Detect which cell encompasses the target text, then output its (X, Y) center coordinate. 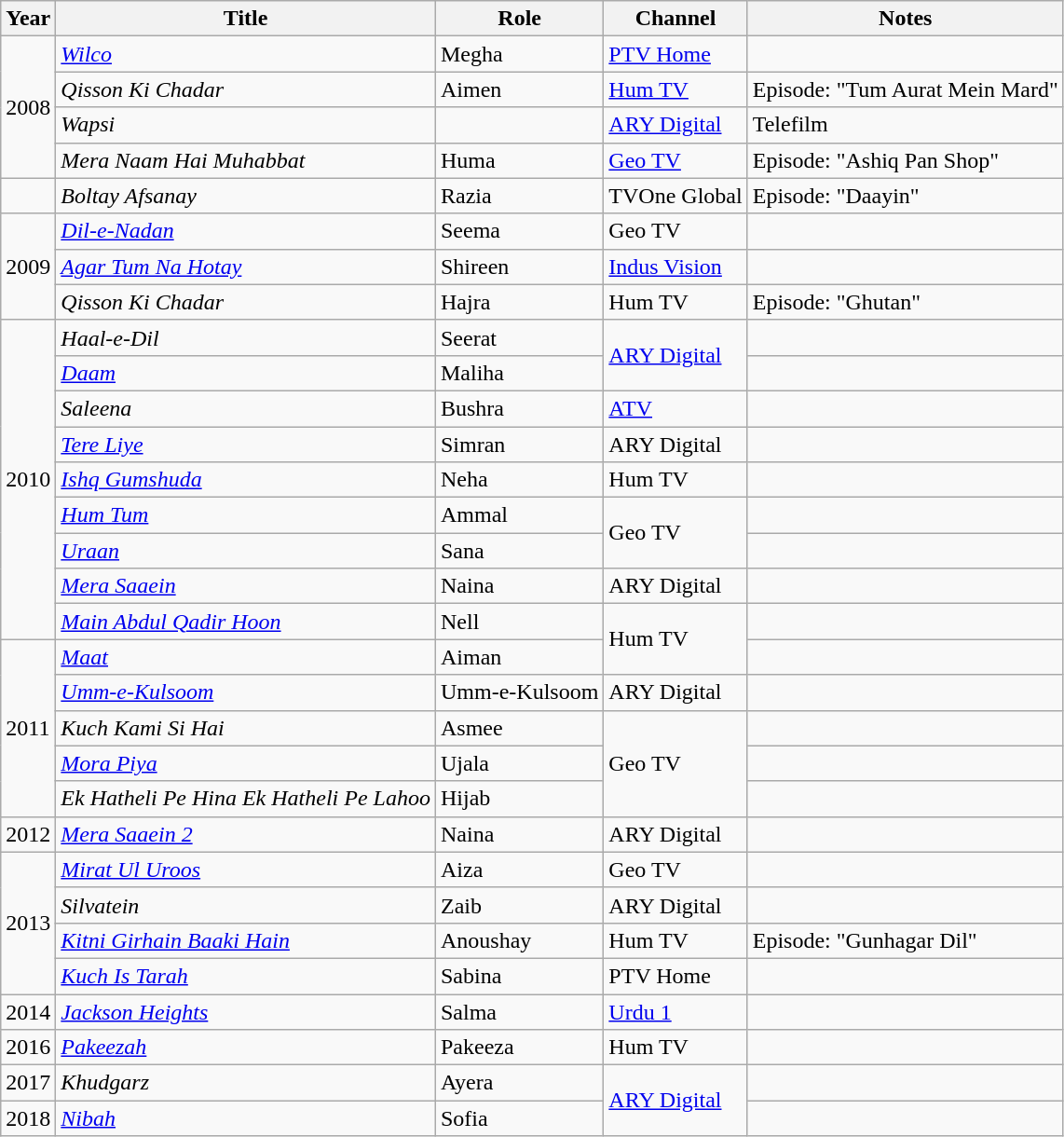
Haal-e-Dil (246, 337)
Aiman (519, 657)
Ek Hatheli Pe Hina Ek Hatheli Pe Lahoo (246, 799)
Nibah (246, 1118)
Mera Saaein 2 (246, 834)
Wapsi (246, 125)
Title (246, 19)
Wilco (246, 54)
Maliha (519, 373)
Uraan (246, 551)
Maat (246, 657)
Shireen (519, 267)
Kuch Is Tarah (246, 976)
Bushra (519, 408)
Kitni Girhain Baaki Hain (246, 940)
Episode: "Ghutan" (906, 302)
Ammal (519, 515)
Hijab (519, 799)
Mirat Ul Uroos (246, 870)
2009 (28, 267)
2012 (28, 834)
Notes (906, 19)
2017 (28, 1083)
Sabina (519, 976)
2016 (28, 1048)
Kuch Kami Si Hai (246, 728)
Hajra (519, 302)
Boltay Afsanay (246, 196)
2018 (28, 1118)
Anoushay (519, 940)
Indus Vision (675, 267)
Agar Tum Na Hotay (246, 267)
Ishq Gumshuda (246, 480)
Dil-e-Nadan (246, 231)
2011 (28, 728)
2008 (28, 107)
2014 (28, 1011)
Pakeezah (246, 1048)
Episode: "Gunhagar Dil" (906, 940)
Hum Tum (246, 515)
Aiza (519, 870)
Mora Piya (246, 763)
Ayera (519, 1083)
Khudgarz (246, 1083)
Aimen (519, 89)
Role (519, 19)
Zaib (519, 905)
Channel (675, 19)
Pakeeza (519, 1048)
Sana (519, 551)
Huma (519, 160)
Episode: "Tum Aurat Mein Mard" (906, 89)
Telefilm (906, 125)
Urdu 1 (675, 1011)
Main Abdul Qadir Hoon (246, 622)
TVOne Global (675, 196)
Seerat (519, 337)
Tere Liye (246, 445)
Ujala (519, 763)
Nell (519, 622)
2013 (28, 923)
Jackson Heights (246, 1011)
Episode: "Ashiq Pan Shop" (906, 160)
Simran (519, 445)
Mera Saaein (246, 586)
Saleena (246, 408)
Silvatein (246, 905)
Neha (519, 480)
Asmee (519, 728)
Daam (246, 373)
Mera Naam Hai Muhabbat (246, 160)
Year (28, 19)
Sofia (519, 1118)
Megha (519, 54)
Seema (519, 231)
2010 (28, 479)
Episode: "Daayin" (906, 196)
Salma (519, 1011)
Razia (519, 196)
ATV (675, 408)
